Pinpoint the cell where the given text exists, returning its (x, y) midpoint coordinate. 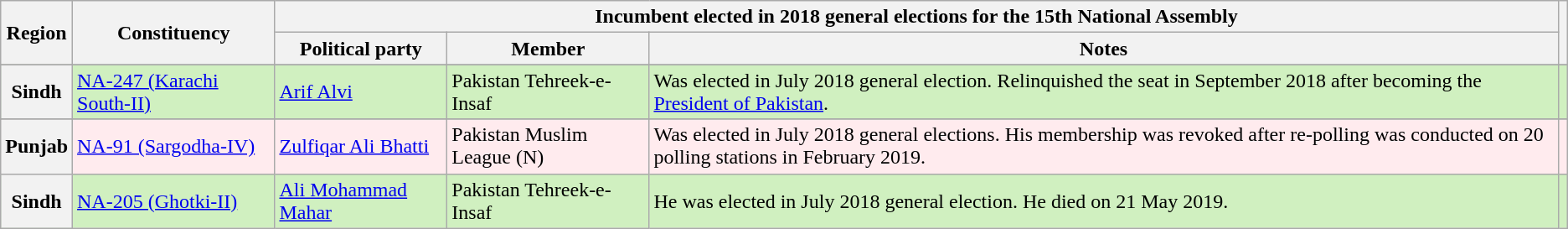
NA-205 (Ghotki-II) (174, 201)
Was elected in July 2018 general elections. His membership was revoked after re-polling was conducted on 20 polling stations in February 2019. (1104, 146)
Notes (1104, 49)
Political party (361, 49)
Arif Alvi (361, 92)
He was elected in July 2018 general election. He died on 21 May 2019. (1104, 201)
NA-91 (Sargodha-IV) (174, 146)
Zulfiqar Ali Bhatti (361, 146)
Member (548, 49)
Pakistan Muslim League (N) (548, 146)
Region (37, 33)
Incumbent elected in 2018 general elections for the 15th National Assembly (916, 17)
NA-247 (Karachi South-II) (174, 92)
Ali Mohammad Mahar (361, 201)
Constituency (174, 33)
Was elected in July 2018 general election. Relinquished the seat in September 2018 after becoming the President of Pakistan. (1104, 92)
Punjab (37, 146)
